Determine the (X, Y) coordinate at the center of the cell enclosing the given text.  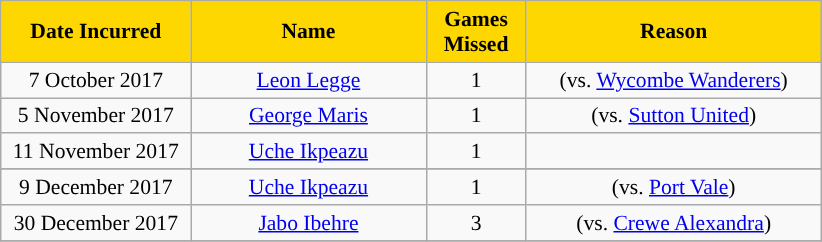
Name (308, 32)
Games Missed (476, 32)
Jabo Ibehre (308, 223)
7 October 2017 (96, 80)
(vs. Sutton United) (674, 116)
9 December 2017 (96, 187)
(vs. Crewe Alexandra) (674, 223)
11 November 2017 (96, 152)
George Maris (308, 116)
5 November 2017 (96, 116)
(vs. Port Vale) (674, 187)
Reason (674, 32)
(vs. Wycombe Wanderers) (674, 80)
Date Incurred (96, 32)
Leon Legge (308, 80)
30 December 2017 (96, 223)
3 (476, 223)
